Scan for the cell matching the given text and deliver its [x, y] coordinate at center. 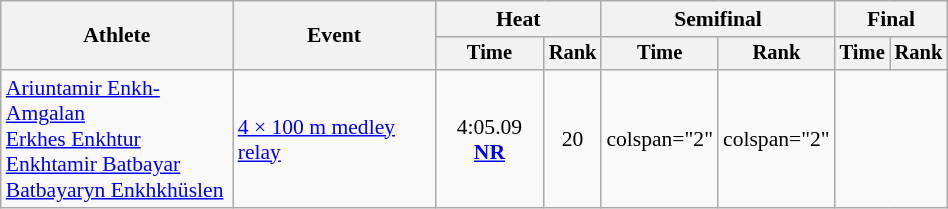
Heat [518, 19]
Ariuntamir Enkh-Amgalan Erkhes Enkhtur Enkhtamir BatbayarBatbayaryn Enkhkhüslen [117, 139]
4:05.09 NR [490, 139]
Event [334, 36]
Final [892, 19]
Semifinal [718, 19]
4 × 100 m medley relay [334, 139]
Athlete [117, 36]
20 [573, 139]
